Return (X, Y) of the center of cell containing provided text 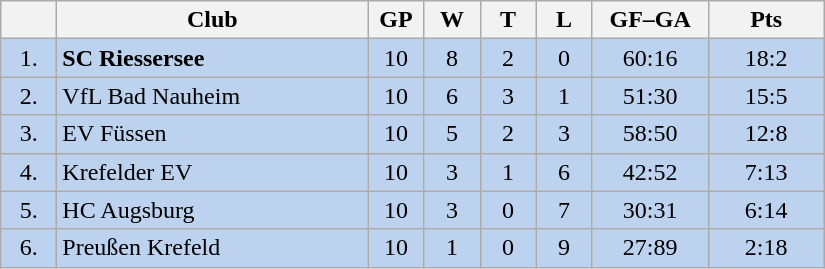
Krefelder EV (212, 172)
VfL Bad Nauheim (212, 96)
42:52 (650, 172)
30:31 (650, 210)
2:18 (766, 248)
Preußen Krefeld (212, 248)
6. (29, 248)
58:50 (650, 134)
51:30 (650, 96)
T (508, 20)
EV Füssen (212, 134)
W (452, 20)
3. (29, 134)
12:8 (766, 134)
18:2 (766, 58)
2. (29, 96)
4. (29, 172)
Pts (766, 20)
27:89 (650, 248)
9 (564, 248)
Club (212, 20)
7:13 (766, 172)
GF–GA (650, 20)
60:16 (650, 58)
7 (564, 210)
15:5 (766, 96)
6:14 (766, 210)
SC Riessersee (212, 58)
1. (29, 58)
5 (452, 134)
L (564, 20)
5. (29, 210)
GP (396, 20)
8 (452, 58)
HC Augsburg (212, 210)
